Provide the (X, Y) coordinate of the cell's center where the given text is located.  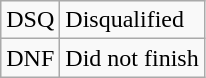
Did not finish (132, 58)
DSQ (30, 20)
DNF (30, 58)
Disqualified (132, 20)
